Output the (x, y) coordinate of the center of the cell containing the given text.  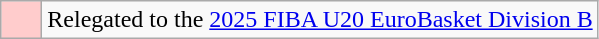
Relegated to the 2025 FIBA U20 EuroBasket Division B (320, 20)
